From the cell containing the given text, extract its center point as [X, Y] coordinate. 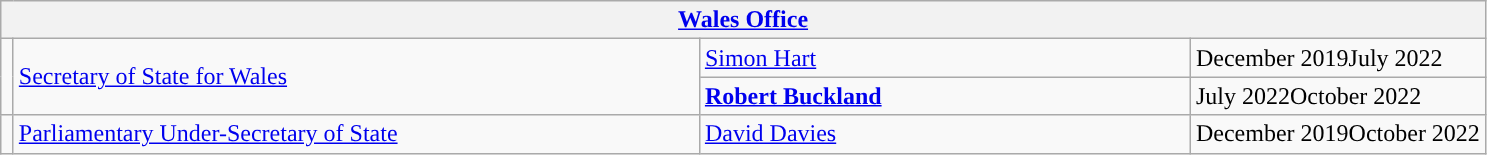
Robert Buckland [944, 96]
December 2019July 2022 [1338, 58]
Secretary of State for Wales [356, 77]
Simon Hart [944, 58]
July 2022October 2022 [1338, 96]
Wales Office [744, 20]
David Davies [944, 134]
Parliamentary Under-Secretary of State [356, 134]
December 2019October 2022 [1338, 134]
